Determine the [x, y] coordinate at the center of the cell enclosing the given text.  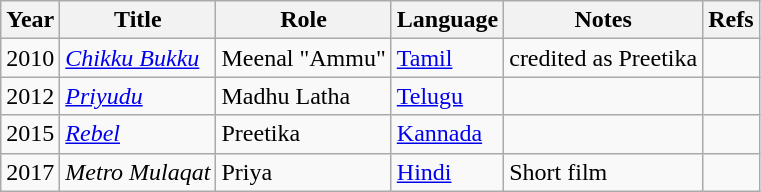
Role [304, 20]
Rebel [138, 134]
Chikku Bukku [138, 58]
credited as Preetika [604, 58]
Year [30, 20]
2010 [30, 58]
Metro Mulaqat [138, 172]
Refs [731, 20]
2015 [30, 134]
Priya [304, 172]
Preetika [304, 134]
Notes [604, 20]
Short film [604, 172]
Madhu Latha [304, 96]
2017 [30, 172]
Meenal "Ammu" [304, 58]
Tamil [447, 58]
Title [138, 20]
Language [447, 20]
Telugu [447, 96]
Priyudu [138, 96]
Kannada [447, 134]
Hindi [447, 172]
2012 [30, 96]
